Locate the cell with the specified text and output its (X, Y) center coordinate. 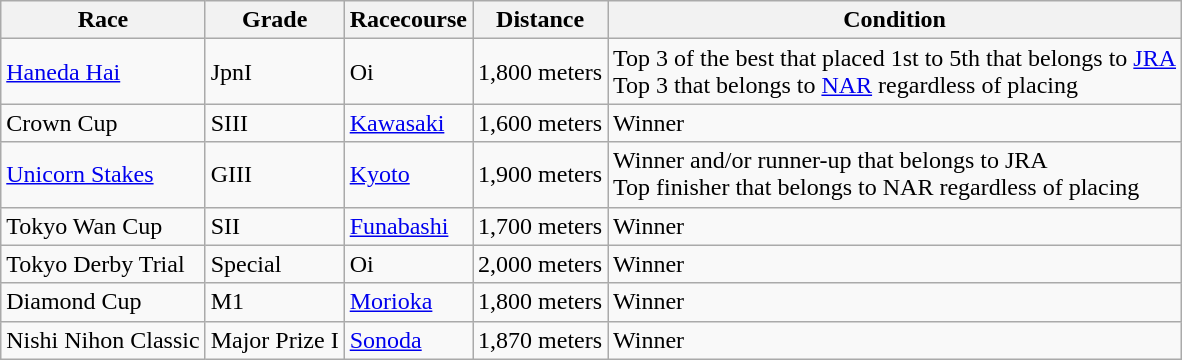
Race (103, 20)
Crown Cup (103, 123)
Nishi Nihon Classic (103, 340)
Kyoto (408, 174)
1,900 meters (540, 174)
Major Prize I (274, 340)
Grade (274, 20)
Distance (540, 20)
Unicorn Stakes (103, 174)
Top 3 of the best that placed 1st to 5th that belongs to JRATop 3 that belongs to NAR regardless of placing (895, 72)
Tokyo Derby Trial (103, 264)
1,600 meters (540, 123)
JpnI (274, 72)
Condition (895, 20)
Special (274, 264)
2,000 meters (540, 264)
GIII (274, 174)
SIII (274, 123)
Winner and/or runner-up that belongs to JRATop finisher that belongs to NAR regardless of placing (895, 174)
Kawasaki (408, 123)
Tokyo Wan Cup (103, 226)
M1 (274, 302)
Diamond Cup (103, 302)
Sonoda (408, 340)
Racecourse (408, 20)
Morioka (408, 302)
Haneda Hai (103, 72)
1,870 meters (540, 340)
Funabashi (408, 226)
1,700 meters (540, 226)
SII (274, 226)
